Detect which cell encompasses the target text, then output its [X, Y] center coordinate. 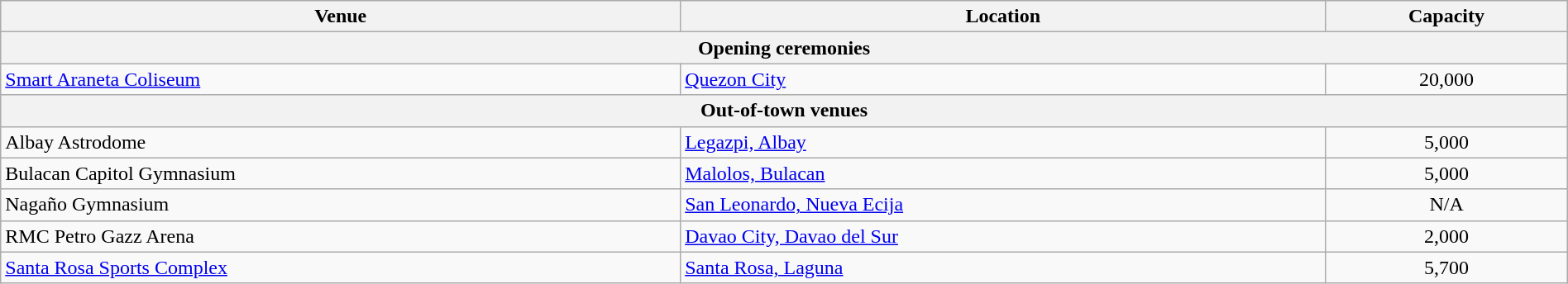
RMC Petro Gazz Arena [341, 236]
Davao City, Davao del Sur [1003, 236]
Santa Rosa Sports Complex [341, 267]
San Leonardo, Nueva Ecija [1003, 205]
Venue [341, 17]
2,000 [1446, 236]
Opening ceremonies [784, 48]
Smart Araneta Coliseum [341, 79]
Location [1003, 17]
Out-of-town venues [784, 111]
Santa Rosa, Laguna [1003, 267]
Bulacan Capitol Gymnasium [341, 173]
Nagaño Gymnasium [341, 205]
Capacity [1446, 17]
N/A [1446, 205]
5,700 [1446, 267]
Malolos, Bulacan [1003, 173]
Legazpi, Albay [1003, 142]
Albay Astrodome [341, 142]
20,000 [1446, 79]
Quezon City [1003, 79]
